Output the (X, Y) coordinate of the center of the cell containing the given text.  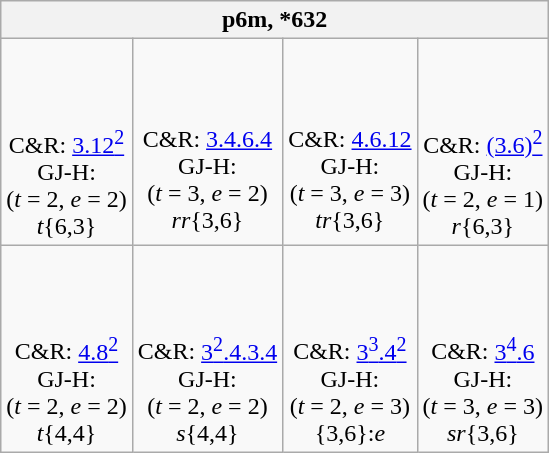
C&R: 4.82GJ-H: (t = 2, e = 2)t{4,4} (66, 348)
C&R: (3.6)2GJ-H: (t = 2, e = 1)r{6,3} (482, 142)
C&R: 32.4.3.4GJ-H: (t = 2, e = 2)s{4,4} (207, 348)
C&R: 34.6GJ-H: (t = 3, e = 3)sr{3,6} (482, 348)
p6m, *632 (275, 20)
C&R: 3.122GJ-H: (t = 2, e = 2)t{6,3} (66, 142)
C&R: 33.42GJ-H: (t = 2, e = 3){3,6}:e (350, 348)
C&R: 4.6.12GJ-H: (t = 3, e = 3)tr{3,6} (350, 142)
C&R: 3.4.6.4GJ-H: (t = 3, e = 2)rr{3,6} (207, 142)
